Pinpoint the cell where the given text exists, returning its [X, Y] midpoint coordinate. 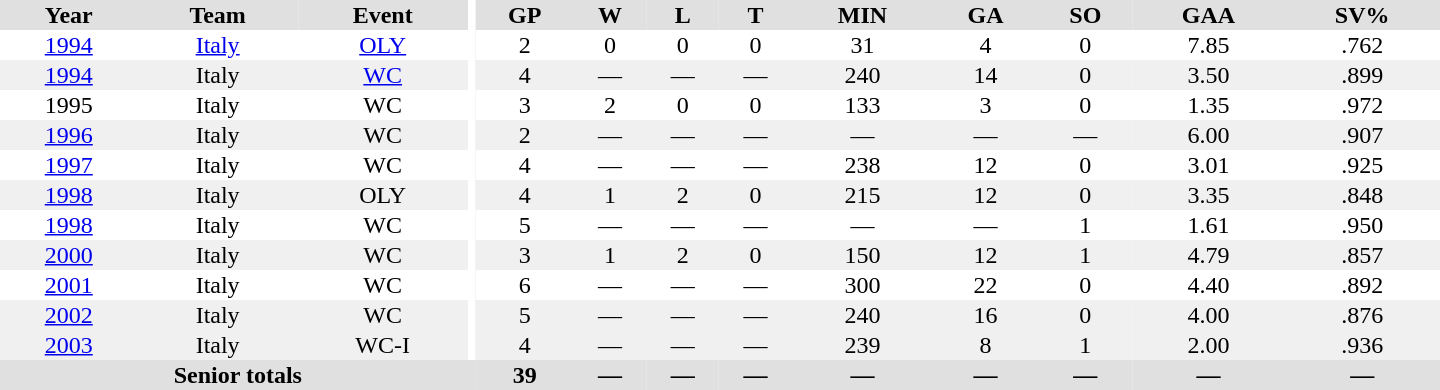
2000 [68, 255]
6 [525, 285]
GA [986, 15]
31 [862, 45]
Year [68, 15]
T [756, 15]
GAA [1208, 15]
Event [383, 15]
4.40 [1208, 285]
14 [986, 75]
2001 [68, 285]
1.35 [1208, 105]
150 [862, 255]
.972 [1362, 105]
1.61 [1208, 225]
39 [525, 375]
.907 [1362, 135]
1996 [68, 135]
1997 [68, 165]
WC-I [383, 345]
SO [1085, 15]
3.35 [1208, 195]
6.00 [1208, 135]
SV% [1362, 15]
2002 [68, 315]
.925 [1362, 165]
2.00 [1208, 345]
3.01 [1208, 165]
.892 [1362, 285]
Senior totals [238, 375]
7.85 [1208, 45]
.899 [1362, 75]
1995 [68, 105]
238 [862, 165]
3.50 [1208, 75]
4.79 [1208, 255]
8 [986, 345]
.876 [1362, 315]
MIN [862, 15]
L [682, 15]
22 [986, 285]
Team [217, 15]
.857 [1362, 255]
.848 [1362, 195]
2003 [68, 345]
239 [862, 345]
.762 [1362, 45]
300 [862, 285]
.936 [1362, 345]
16 [986, 315]
W [610, 15]
4.00 [1208, 315]
133 [862, 105]
215 [862, 195]
.950 [1362, 225]
GP [525, 15]
